Provide the (X, Y) coordinate of the cell's center where the given text is located.  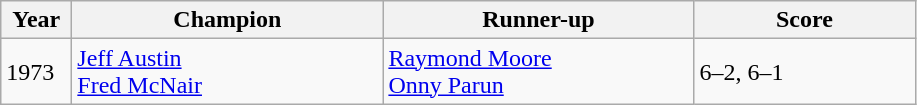
Score (804, 20)
Jeff Austin Fred McNair (228, 72)
6–2, 6–1 (804, 72)
Runner-up (538, 20)
Year (36, 20)
Raymond Moore Onny Parun (538, 72)
1973 (36, 72)
Champion (228, 20)
